Pinpoint the cell where the given text exists, returning its (x, y) midpoint coordinate. 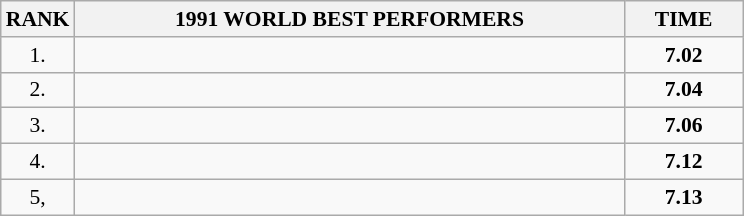
7.12 (684, 162)
7.04 (684, 90)
7.02 (684, 55)
3. (38, 126)
1991 WORLD BEST PERFORMERS (349, 19)
RANK (38, 19)
5, (38, 197)
4. (38, 162)
1. (38, 55)
7.06 (684, 126)
7.13 (684, 197)
2. (38, 90)
TIME (684, 19)
